Determine the [X, Y] coordinate at the center of the cell enclosing the given text.  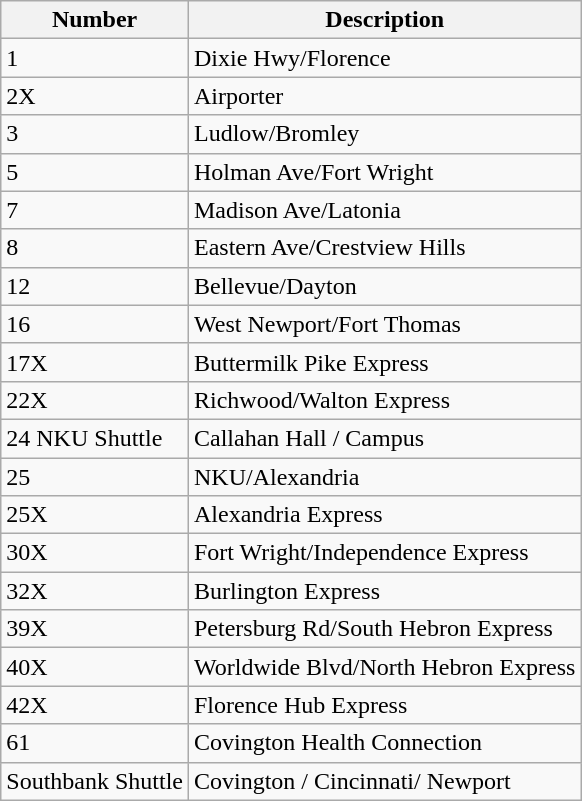
24 NKU Shuttle [95, 438]
Covington Health Connection [384, 743]
NKU/Alexandria [384, 477]
30X [95, 553]
5 [95, 172]
8 [95, 248]
Airporter [384, 96]
Callahan Hall / Campus [384, 438]
42X [95, 705]
Burlington Express [384, 591]
Florence Hub Express [384, 705]
Petersburg Rd/South Hebron Express [384, 629]
32X [95, 591]
Worldwide Blvd/North Hebron Express [384, 667]
2X [95, 96]
Fort Wright/Independence Express [384, 553]
17X [95, 362]
3 [95, 134]
16 [95, 324]
Description [384, 20]
Madison Ave/Latonia [384, 210]
39X [95, 629]
Bellevue/Dayton [384, 286]
Dixie Hwy/Florence [384, 58]
West Newport/Fort Thomas [384, 324]
25X [95, 515]
Holman Ave/Fort Wright [384, 172]
Southbank Shuttle [95, 781]
40X [95, 667]
Ludlow/Bromley [384, 134]
61 [95, 743]
22X [95, 400]
Buttermilk Pike Express [384, 362]
Alexandria Express [384, 515]
Covington / Cincinnati/ Newport [384, 781]
Richwood/Walton Express [384, 400]
12 [95, 286]
7 [95, 210]
25 [95, 477]
Number [95, 20]
Eastern Ave/Crestview Hills [384, 248]
1 [95, 58]
